Capture the cell that displays the provided text and extract its (X, Y) central coordinate. 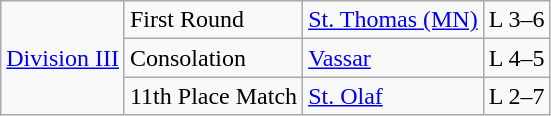
11th Place Match (213, 96)
St. Olaf (394, 96)
L 3–6 (516, 20)
Vassar (394, 58)
Division III (63, 58)
St. Thomas (MN) (394, 20)
L 2–7 (516, 96)
L 4–5 (516, 58)
First Round (213, 20)
Consolation (213, 58)
